From the cell containing the given text, extract its center point as [X, Y] coordinate. 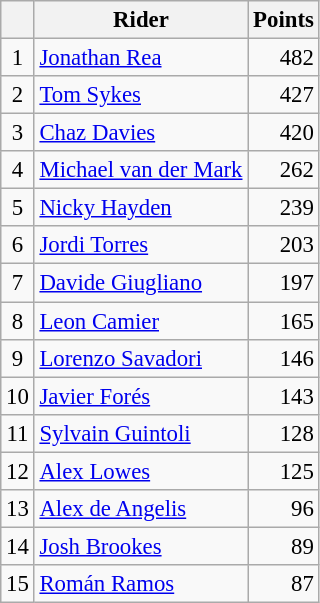
Alex de Angelis [141, 509]
Leon Camier [141, 321]
128 [284, 433]
3 [18, 133]
9 [18, 358]
239 [284, 208]
Rider [141, 20]
Alex Lowes [141, 471]
Chaz Davies [141, 133]
Tom Sykes [141, 95]
Lorenzo Savadori [141, 358]
Sylvain Guintoli [141, 433]
146 [284, 358]
2 [18, 95]
4 [18, 170]
482 [284, 58]
8 [18, 321]
11 [18, 433]
13 [18, 509]
262 [284, 170]
12 [18, 471]
6 [18, 245]
420 [284, 133]
Davide Giugliano [141, 283]
10 [18, 396]
125 [284, 471]
Román Ramos [141, 584]
89 [284, 546]
143 [284, 396]
Javier Forés [141, 396]
5 [18, 208]
7 [18, 283]
1 [18, 58]
Points [284, 20]
15 [18, 584]
Josh Brookes [141, 546]
427 [284, 95]
197 [284, 283]
Jordi Torres [141, 245]
165 [284, 321]
87 [284, 584]
Jonathan Rea [141, 58]
Michael van der Mark [141, 170]
203 [284, 245]
14 [18, 546]
96 [284, 509]
Nicky Hayden [141, 208]
